Capture the cell that displays the provided text and extract its [X, Y] central coordinate. 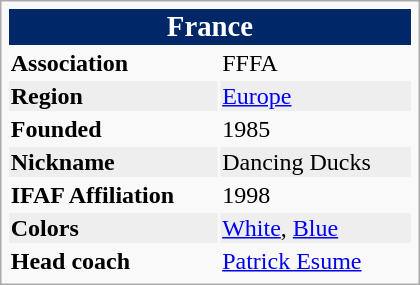
Dancing Ducks [316, 162]
Nickname [113, 162]
FFFA [316, 63]
Colors [113, 228]
1985 [316, 129]
Founded [113, 129]
France [210, 27]
White, Blue [316, 228]
Europe [316, 96]
Head coach [113, 261]
Patrick Esume [316, 261]
Association [113, 63]
1998 [316, 195]
Region [113, 96]
IFAF Affiliation [113, 195]
